Return (x, y) of the center of cell containing provided text 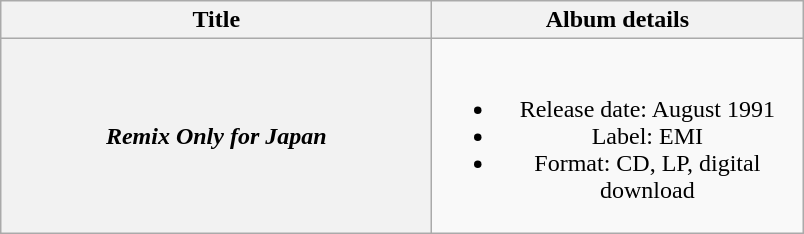
Remix Only for Japan (216, 136)
Album details (618, 20)
Title (216, 20)
Release date: August 1991Label: EMIFormat: CD, LP, digital download (618, 136)
